Identify which cell holds the provided text, then report its (X, Y) central coordinate. 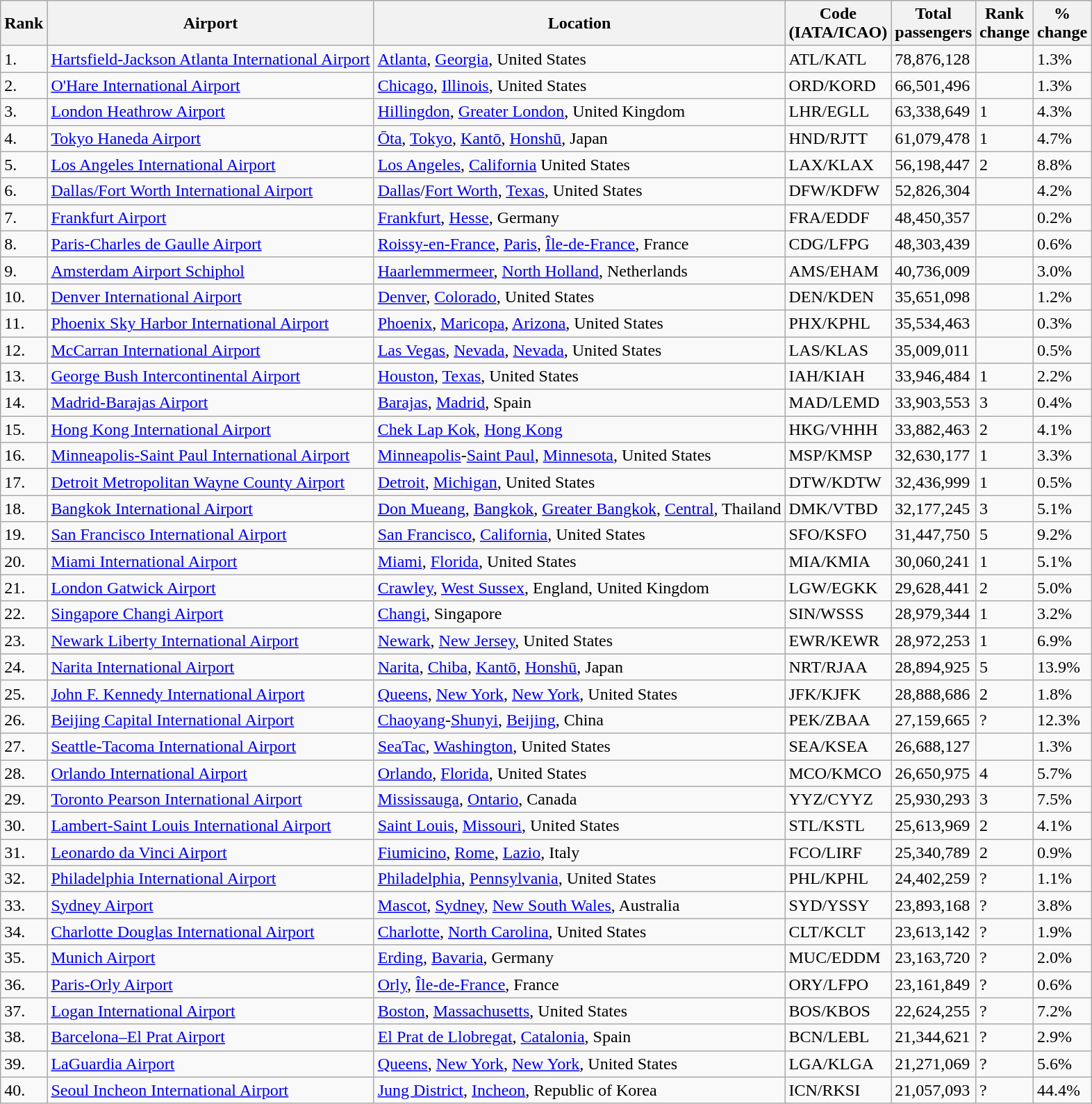
San Francisco, California, United States (579, 535)
3.2% (1063, 614)
Rank (24, 24)
8.8% (1063, 165)
36. (24, 984)
66,501,496 (934, 85)
28,979,344 (934, 614)
SeaTac, Washington, United States (579, 746)
32,630,177 (934, 456)
Saint Louis, Missouri, United States (579, 826)
Orly, Île-de-France, France (579, 984)
1. (24, 59)
26. (24, 720)
25. (24, 693)
Code(IATA/ICAO) (838, 24)
IAH/KIAH (838, 377)
Roissy-en-France, Paris, Île-de-France, France (579, 244)
0.9% (1063, 852)
44.4% (1063, 1090)
Tokyo Haneda Airport (210, 138)
Haarlemmermeer, North Holland, Netherlands (579, 270)
Houston, Texas, United States (579, 377)
Mascot, Sydney, New South Wales, Australia (579, 905)
Don Mueang, Bangkok, Greater Bangkok, Central, Thailand (579, 509)
13.9% (1063, 667)
61,079,478 (934, 138)
Denver, Colorado, United States (579, 297)
31,447,750 (934, 535)
SEA/KSEA (838, 746)
4.2% (1063, 191)
Chek Lap Kok, Hong Kong (579, 429)
2.2% (1063, 377)
35. (24, 958)
DFW/KDFW (838, 191)
Bangkok International Airport (210, 509)
ATL/KATL (838, 59)
35,651,098 (934, 297)
Rankchange (1004, 24)
23,161,849 (934, 984)
0.4% (1063, 403)
78,876,128 (934, 59)
31. (24, 852)
Miami, Florida, United States (579, 561)
22,624,255 (934, 1011)
21. (24, 588)
Paris-Orly Airport (210, 984)
25,340,789 (934, 852)
27,159,665 (934, 720)
Beijing Capital International Airport (210, 720)
11. (24, 323)
%change (1063, 24)
LAX/KLAX (838, 165)
13. (24, 377)
Atlanta, Georgia, United States (579, 59)
Los Angeles International Airport (210, 165)
23. (24, 641)
34. (24, 932)
Hartsfield-Jackson Atlanta International Airport (210, 59)
Mississauga, Ontario, Canada (579, 800)
Sydney Airport (210, 905)
1.9% (1063, 932)
Barcelona–El Prat Airport (210, 1037)
Singapore Changi Airport (210, 614)
22. (24, 614)
Charlotte Douglas International Airport (210, 932)
21,344,621 (934, 1037)
16. (24, 456)
BOS/KBOS (838, 1011)
Frankfurt Airport (210, 217)
Seoul Incheon International Airport (210, 1090)
Amsterdam Airport Schiphol (210, 270)
LGW/EGKK (838, 588)
12. (24, 349)
1.1% (1063, 879)
ICN/RKSI (838, 1090)
MUC/EDDM (838, 958)
NRT/RJAA (838, 667)
JFK/KJFK (838, 693)
EWR/KEWR (838, 641)
7.5% (1063, 800)
14. (24, 403)
28. (24, 773)
Seattle-Tacoma International Airport (210, 746)
DMK/VTBD (838, 509)
Minneapolis-Saint Paul International Airport (210, 456)
John F. Kennedy International Airport (210, 693)
2.0% (1063, 958)
BCN/LEBL (838, 1037)
Hillingdon, Greater London, United Kingdom (579, 112)
28,888,686 (934, 693)
SYD/YSSY (838, 905)
Chaoyang-Shunyi, Beijing, China (579, 720)
2.9% (1063, 1037)
Fiumicino, Rome, Lazio, Italy (579, 852)
0.2% (1063, 217)
4.3% (1063, 112)
CDG/LFPG (838, 244)
27. (24, 746)
YYZ/CYYZ (838, 800)
24. (24, 667)
3.8% (1063, 905)
5.6% (1063, 1064)
21,057,093 (934, 1090)
Miami International Airport (210, 561)
20. (24, 561)
MIA/KMIA (838, 561)
AMS/EHAM (838, 270)
Madrid-Barajas Airport (210, 403)
26,650,975 (934, 773)
25,930,293 (934, 800)
Phoenix, Maricopa, Arizona, United States (579, 323)
Totalpassengers (934, 24)
23,163,720 (934, 958)
38. (24, 1037)
O'Hare International Airport (210, 85)
7.2% (1063, 1011)
ORD/KORD (838, 85)
48,450,357 (934, 217)
5.0% (1063, 588)
HND/RJTT (838, 138)
9. (24, 270)
Los Angeles, California United States (579, 165)
63,338,649 (934, 112)
33. (24, 905)
Crawley, West Sussex, England, United Kingdom (579, 588)
5. (24, 165)
San Francisco International Airport (210, 535)
SIN/WSSS (838, 614)
Hong Kong International Airport (210, 429)
Location (579, 24)
DEN/KDEN (838, 297)
28,894,925 (934, 667)
30,060,241 (934, 561)
10. (24, 297)
Chicago, Illinois, United States (579, 85)
28,972,253 (934, 641)
39. (24, 1064)
18. (24, 509)
Paris-Charles de Gaulle Airport (210, 244)
Toronto Pearson International Airport (210, 800)
37. (24, 1011)
FCO/LIRF (838, 852)
35,009,011 (934, 349)
George Bush Intercontinental Airport (210, 377)
HKG/VHHH (838, 429)
Orlando International Airport (210, 773)
33,903,553 (934, 403)
Philadelphia International Airport (210, 879)
3.3% (1063, 456)
40,736,009 (934, 270)
Erding, Bavaria, Germany (579, 958)
1.8% (1063, 693)
Ōta, Tokyo, Kantō, Honshū, Japan (579, 138)
Newark, New Jersey, United States (579, 641)
25,613,969 (934, 826)
London Gatwick Airport (210, 588)
PEK/ZBAA (838, 720)
1.2% (1063, 297)
LaGuardia Airport (210, 1064)
Denver International Airport (210, 297)
23,893,168 (934, 905)
21,271,069 (934, 1064)
LAS/KLAS (838, 349)
PHL/KPHL (838, 879)
56,198,447 (934, 165)
17. (24, 482)
30. (24, 826)
Charlotte, North Carolina, United States (579, 932)
DTW/KDTW (838, 482)
MAD/LEMD (838, 403)
Las Vegas, Nevada, Nevada, United States (579, 349)
FRA/EDDF (838, 217)
Logan International Airport (210, 1011)
29,628,441 (934, 588)
ORY/LFPO (838, 984)
PHX/KPHL (838, 323)
6.9% (1063, 641)
London Heathrow Airport (210, 112)
LHR/EGLL (838, 112)
Lambert-Saint Louis International Airport (210, 826)
LGA/KLGA (838, 1064)
15. (24, 429)
4.7% (1063, 138)
Dallas/Fort Worth International Airport (210, 191)
52,826,304 (934, 191)
35,534,463 (934, 323)
5.7% (1063, 773)
Frankfurt, Hesse, Germany (579, 217)
Detroit, Michigan, United States (579, 482)
Dallas/Fort Worth, Texas, United States (579, 191)
Narita, Chiba, Kantō, Honshū, Japan (579, 667)
32. (24, 879)
Airport (210, 24)
4 (1004, 773)
32,436,999 (934, 482)
Changi, Singapore (579, 614)
Boston, Massachusetts, United States (579, 1011)
26,688,127 (934, 746)
Barajas, Madrid, Spain (579, 403)
Orlando, Florida, United States (579, 773)
Narita International Airport (210, 667)
CLT/KCLT (838, 932)
MCO/KMCO (838, 773)
Philadelphia, Pennsylvania, United States (579, 879)
STL/KSTL (838, 826)
0.3% (1063, 323)
7. (24, 217)
Detroit Metropolitan Wayne County Airport (210, 482)
24,402,259 (934, 879)
29. (24, 800)
Newark Liberty International Airport (210, 641)
McCarran International Airport (210, 349)
Munich Airport (210, 958)
Leonardo da Vinci Airport (210, 852)
19. (24, 535)
6. (24, 191)
MSP/KMSP (838, 456)
12.3% (1063, 720)
48,303,439 (934, 244)
3.0% (1063, 270)
El Prat de Llobregat, Catalonia, Spain (579, 1037)
33,882,463 (934, 429)
9.2% (1063, 535)
3. (24, 112)
Jung District, Incheon, Republic of Korea (579, 1090)
Phoenix Sky Harbor International Airport (210, 323)
33,946,484 (934, 377)
2. (24, 85)
Minneapolis-Saint Paul, Minnesota, United States (579, 456)
4. (24, 138)
8. (24, 244)
SFO/KSFO (838, 535)
40. (24, 1090)
32,177,245 (934, 509)
23,613,142 (934, 932)
